Return (X, Y) of the center of cell containing provided text 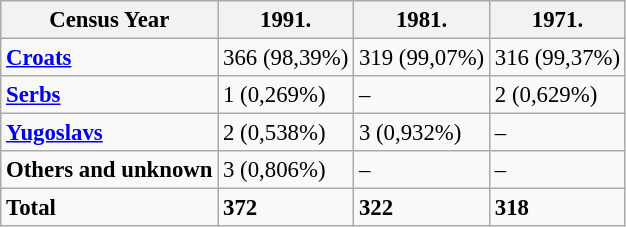
2 (0,538%) (286, 133)
Census Year (110, 20)
319 (99,07%) (422, 58)
Others and unknown (110, 170)
322 (422, 208)
1971. (558, 20)
Croats (110, 58)
1 (0,269%) (286, 95)
Serbs (110, 95)
3 (0,806%) (286, 170)
366 (98,39%) (286, 58)
372 (286, 208)
316 (99,37%) (558, 58)
1981. (422, 20)
Total (110, 208)
2 (0,629%) (558, 95)
3 (0,932%) (422, 133)
1991. (286, 20)
Yugoslavs (110, 133)
318 (558, 208)
